Output the (X, Y) coordinate of the center of the cell containing the given text.  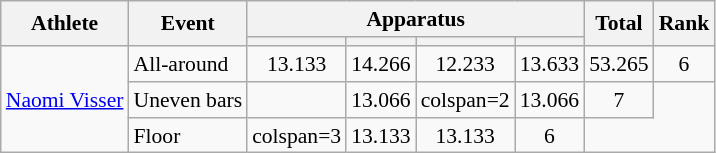
53.265 (618, 64)
14.266 (380, 64)
Athlete (65, 24)
Rank (684, 24)
Apparatus (416, 19)
colspan=2 (466, 100)
Total (618, 24)
Naomi Visser (65, 100)
6 (684, 64)
7 (618, 100)
Uneven bars (188, 100)
Event (188, 24)
All-around (188, 64)
12.233 (466, 64)
13.633 (550, 64)
13.133 (296, 64)
